Provide the [X, Y] coordinate of the cell's center where the given text is located.  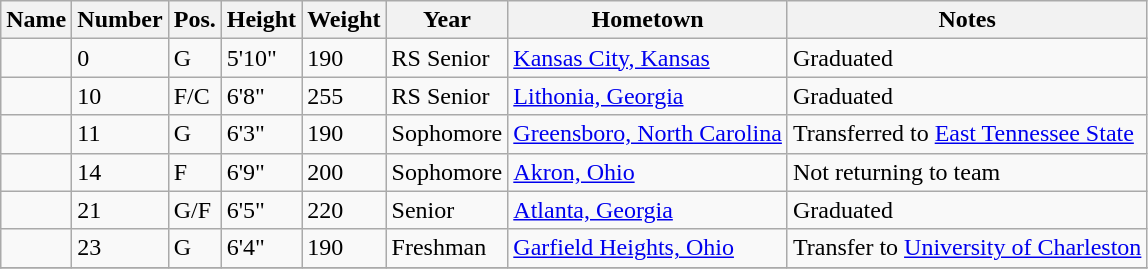
6'3" [261, 134]
Greensboro, North Carolina [648, 134]
6'5" [261, 210]
Weight [344, 20]
200 [344, 172]
Name [36, 20]
Height [261, 20]
Year [447, 20]
F [194, 172]
Freshman [447, 248]
Transfer to University of Charleston [966, 248]
11 [120, 134]
Transferred to East Tennessee State [966, 134]
220 [344, 210]
Not returning to team [966, 172]
6'4" [261, 248]
21 [120, 210]
6'8" [261, 96]
5'10" [261, 58]
Hometown [648, 20]
Lithonia, Georgia [648, 96]
Number [120, 20]
0 [120, 58]
G/F [194, 210]
Notes [966, 20]
Senior [447, 210]
6'9" [261, 172]
Pos. [194, 20]
Garfield Heights, Ohio [648, 248]
10 [120, 96]
F/C [194, 96]
255 [344, 96]
23 [120, 248]
Kansas City, Kansas [648, 58]
Akron, Ohio [648, 172]
Atlanta, Georgia [648, 210]
14 [120, 172]
